Scan for the cell matching the given text and deliver its (x, y) coordinate at center. 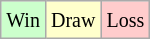
Draw (72, 20)
Win (24, 20)
Loss (126, 20)
